Scan for the cell matching the given text and deliver its [X, Y] coordinate at center. 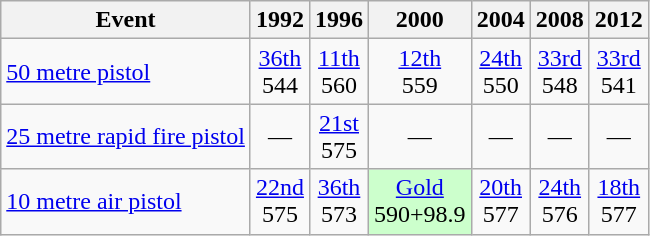
2004 [500, 20]
50 metre pistol [126, 72]
25 metre rapid fire pistol [126, 136]
18th577 [618, 202]
36th544 [280, 72]
33rd548 [560, 72]
21st575 [338, 136]
24th550 [500, 72]
10 metre air pistol [126, 202]
11th560 [338, 72]
2000 [420, 20]
20th577 [500, 202]
Gold590+98.9 [420, 202]
1996 [338, 20]
22nd575 [280, 202]
12th559 [420, 72]
2008 [560, 20]
1992 [280, 20]
Event [126, 20]
24th576 [560, 202]
33rd541 [618, 72]
36th573 [338, 202]
2012 [618, 20]
